Identify which cell holds the provided text, then report its [X, Y] central coordinate. 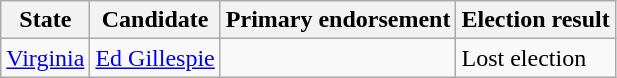
Ed Gillespie [155, 58]
State [46, 20]
Virginia [46, 58]
Lost election [536, 58]
Candidate [155, 20]
Election result [536, 20]
Primary endorsement [338, 20]
